Provide the (X, Y) coordinate of the cell's center where the given text is located.  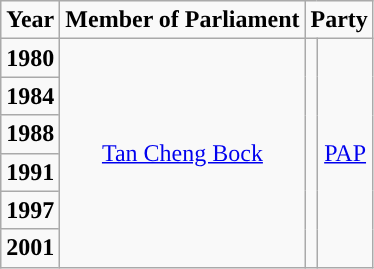
1980 (30, 58)
Party (339, 20)
1988 (30, 134)
1997 (30, 210)
Member of Parliament (182, 20)
2001 (30, 248)
1991 (30, 172)
Tan Cheng Bock (182, 153)
Year (30, 20)
PAP (346, 153)
1984 (30, 96)
